Scan for the cell matching the given text and deliver its (x, y) coordinate at center. 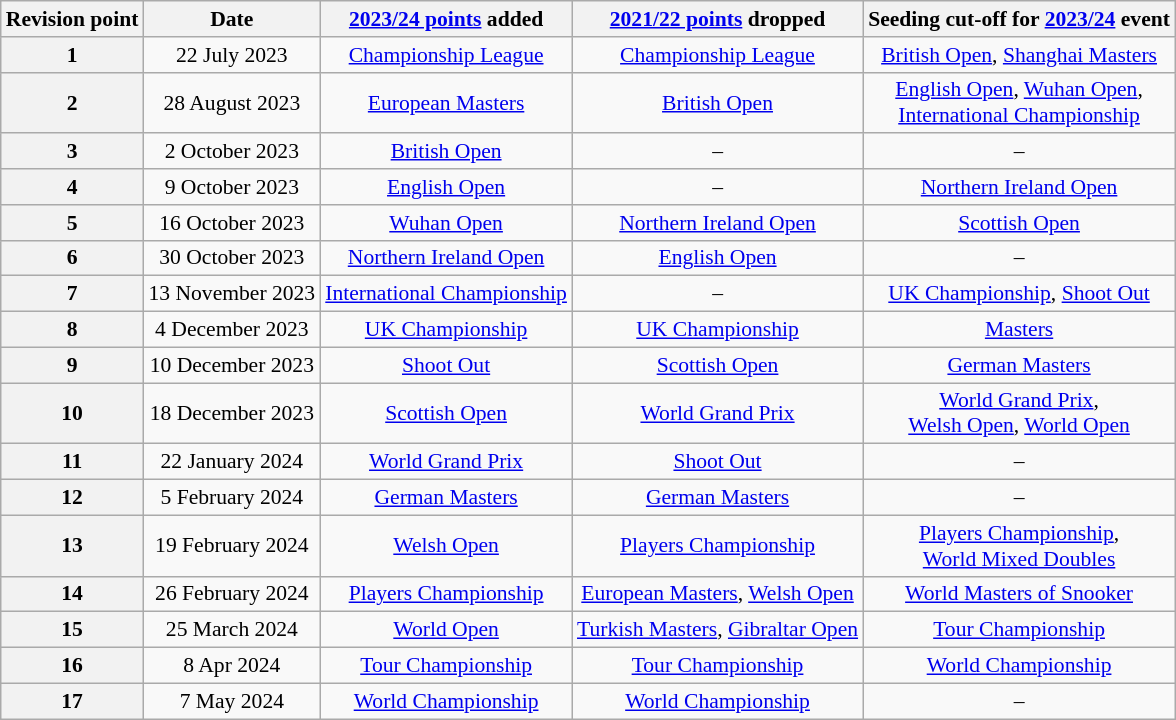
12 (72, 498)
World Grand Prix,Welsh Open, World Open (1019, 414)
5 February 2024 (232, 498)
Revision point (72, 19)
13 November 2023 (232, 294)
14 (72, 594)
Date (232, 19)
9 October 2023 (232, 187)
6 (72, 258)
4 December 2023 (232, 330)
26 February 2024 (232, 594)
17 (72, 701)
16 (72, 666)
22 January 2024 (232, 462)
5 (72, 223)
9 (72, 365)
European Masters (446, 102)
2023/24 points added (446, 19)
Welsh Open (446, 546)
Seeding cut-off for 2023/24 event (1019, 19)
3 (72, 152)
Wuhan Open (446, 223)
7 May 2024 (232, 701)
1 (72, 55)
British Open, Shanghai Masters (1019, 55)
30 October 2023 (232, 258)
18 December 2023 (232, 414)
10 (72, 414)
Masters (1019, 330)
7 (72, 294)
10 December 2023 (232, 365)
22 July 2023 (232, 55)
International Championship (446, 294)
8 (72, 330)
16 October 2023 (232, 223)
2021/22 points dropped (718, 19)
8 Apr 2024 (232, 666)
2 (72, 102)
Turkish Masters, Gibraltar Open (718, 630)
25 March 2024 (232, 630)
UK Championship, Shoot Out (1019, 294)
4 (72, 187)
World Masters of Snooker (1019, 594)
19 February 2024 (232, 546)
Players Championship,World Mixed Doubles (1019, 546)
English Open, Wuhan Open,International Championship (1019, 102)
European Masters, Welsh Open (718, 594)
World Open (446, 630)
2 October 2023 (232, 152)
15 (72, 630)
28 August 2023 (232, 102)
13 (72, 546)
11 (72, 462)
